Return the [x, y] coordinate for the center point of the cell that contains the specified text.  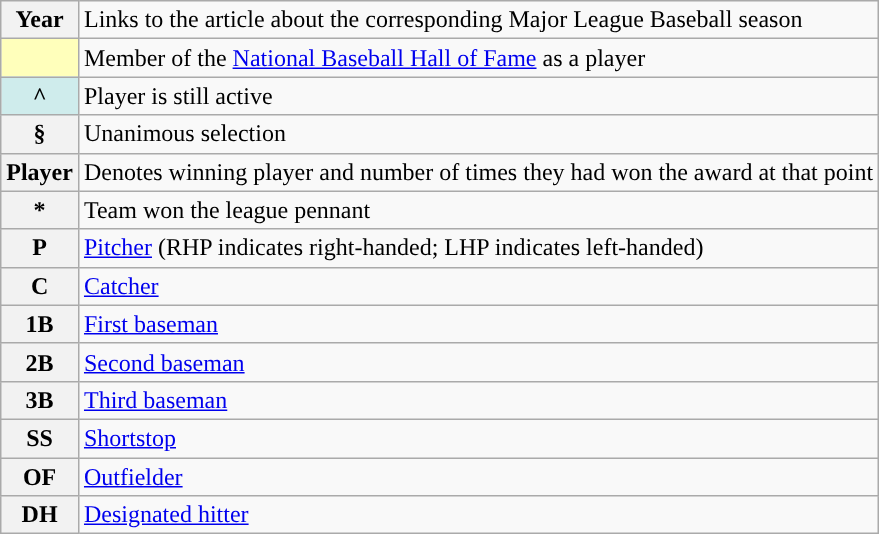
Outfielder [478, 477]
3B [40, 400]
P [40, 248]
Third baseman [478, 400]
Member of the National Baseball Hall of Fame as a player [478, 58]
^ [40, 96]
Year [40, 20]
Pitcher (RHP indicates right-handed; LHP indicates left-handed) [478, 248]
SS [40, 438]
First baseman [478, 324]
Team won the league pennant [478, 210]
Catcher [478, 286]
1B [40, 324]
Player [40, 172]
DH [40, 515]
OF [40, 477]
C [40, 286]
Designated hitter [478, 515]
§ [40, 134]
Player is still active [478, 96]
Unanimous selection [478, 134]
Links to the article about the corresponding Major League Baseball season [478, 20]
2B [40, 362]
* [40, 210]
Denotes winning player and number of times they had won the award at that point [478, 172]
Shortstop [478, 438]
Second baseman [478, 362]
